Identify which cell holds the provided text, then report its (X, Y) central coordinate. 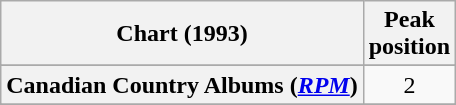
Chart (1993) (182, 34)
Canadian Country Albums (RPM) (182, 85)
Peakposition (409, 34)
2 (409, 85)
